Identify which cell holds the provided text, then report its (X, Y) central coordinate. 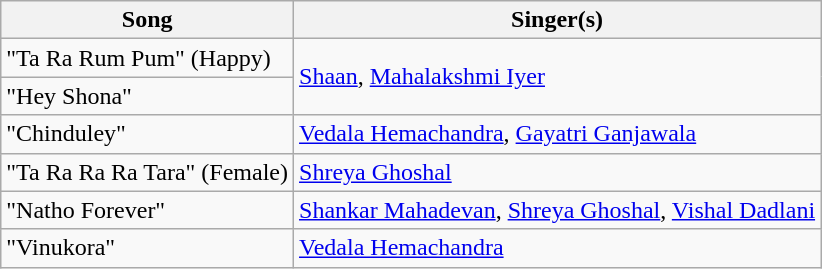
Singer(s) (558, 20)
Song (148, 20)
"Chinduley" (148, 134)
Vedala Hemachandra (558, 248)
Shaan, Mahalakshmi Iyer (558, 77)
"Hey Shona" (148, 96)
Shankar Mahadevan, Shreya Ghoshal, Vishal Dadlani (558, 210)
Vedala Hemachandra, Gayatri Ganjawala (558, 134)
"Ta Ra Ra Ra Tara" (Female) (148, 172)
"Natho Forever" (148, 210)
"Vinukora" (148, 248)
Shreya Ghoshal (558, 172)
"Ta Ra Rum Pum" (Happy) (148, 58)
